Search for the cell housing the specified text and yield its [X, Y] center coordinate. 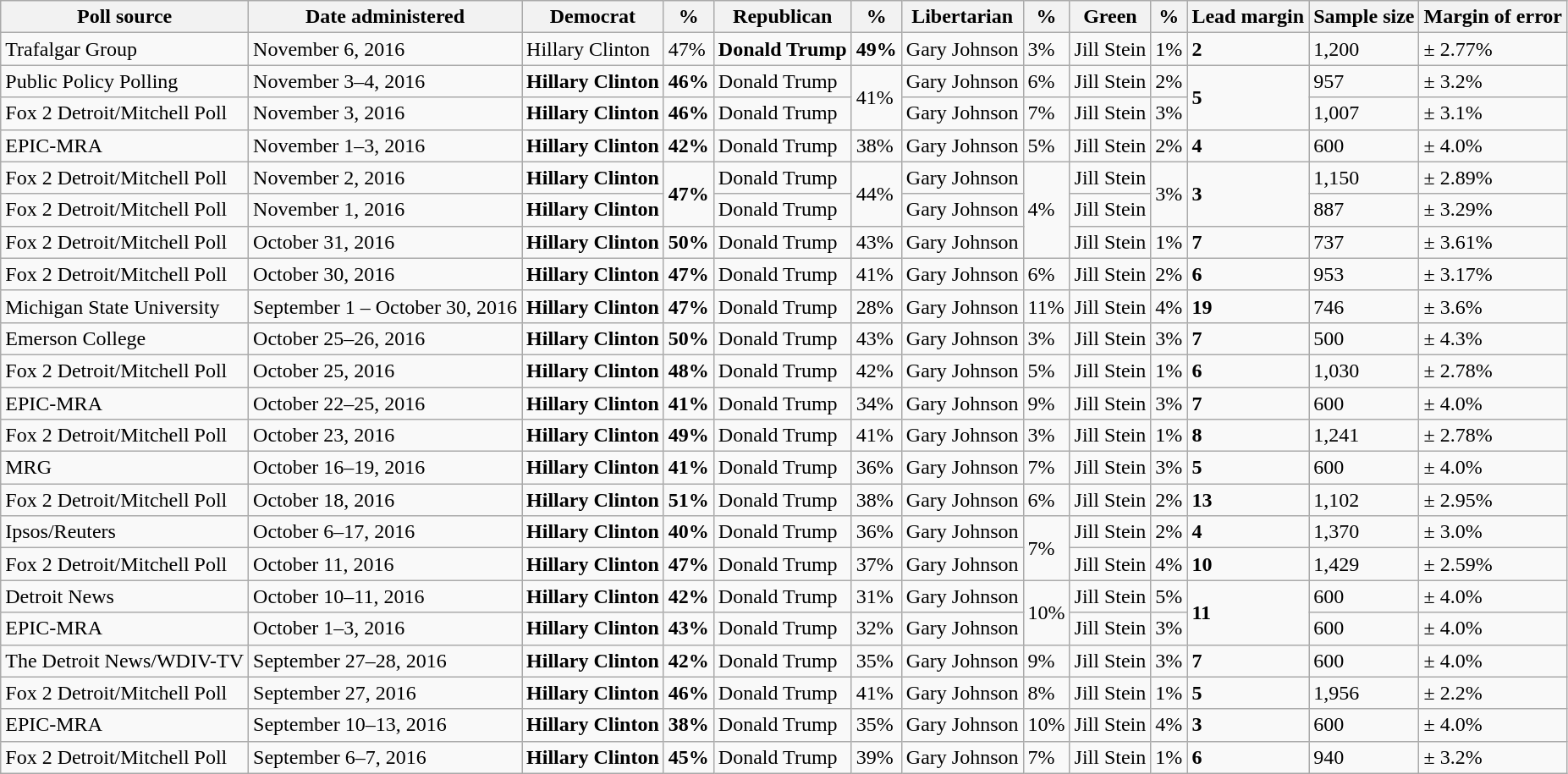
Emerson College [125, 338]
October 22–25, 2016 [386, 403]
887 [1364, 210]
Sample size [1364, 17]
2 [1248, 49]
Public Policy Polling [125, 81]
8% [1046, 693]
1,200 [1364, 49]
September 6–7, 2016 [386, 757]
Trafalgar Group [125, 49]
19 [1248, 306]
940 [1364, 757]
11% [1046, 306]
October 25, 2016 [386, 371]
8 [1248, 436]
November 2, 2016 [386, 178]
45% [689, 757]
MRG [125, 468]
1,102 [1364, 500]
± 3.17% [1493, 274]
November 3, 2016 [386, 113]
1,241 [1364, 436]
39% [877, 757]
28% [877, 306]
± 3.1% [1493, 113]
1,150 [1364, 178]
October 25–26, 2016 [386, 338]
September 27–28, 2016 [386, 661]
Lead margin [1248, 17]
October 31, 2016 [386, 242]
October 10–11, 2016 [386, 596]
13 [1248, 500]
957 [1364, 81]
500 [1364, 338]
Democrat [593, 17]
48% [689, 371]
October 11, 2016 [386, 564]
± 2.77% [1493, 49]
32% [877, 629]
Green [1110, 17]
1,429 [1364, 564]
November 3–4, 2016 [386, 81]
737 [1364, 242]
September 27, 2016 [386, 693]
1,956 [1364, 693]
November 1–3, 2016 [386, 145]
Detroit News [125, 596]
The Detroit News/WDIV-TV [125, 661]
Margin of error [1493, 17]
953 [1364, 274]
October 23, 2016 [386, 436]
1,030 [1364, 371]
31% [877, 596]
1,370 [1364, 532]
Republican [782, 17]
October 16–19, 2016 [386, 468]
November 6, 2016 [386, 49]
Ipsos/Reuters [125, 532]
October 18, 2016 [386, 500]
October 1–3, 2016 [386, 629]
Libertarian [962, 17]
November 1, 2016 [386, 210]
± 3.0% [1493, 532]
37% [877, 564]
± 3.6% [1493, 306]
September 1 – October 30, 2016 [386, 306]
± 3.61% [1493, 242]
34% [877, 403]
October 6–17, 2016 [386, 532]
± 3.29% [1493, 210]
Date administered [386, 17]
1,007 [1364, 113]
± 2.59% [1493, 564]
± 2.89% [1493, 178]
40% [689, 532]
11 [1248, 612]
± 2.2% [1493, 693]
Poll source [125, 17]
Michigan State University [125, 306]
± 4.3% [1493, 338]
October 30, 2016 [386, 274]
746 [1364, 306]
44% [877, 194]
± 2.95% [1493, 500]
10 [1248, 564]
51% [689, 500]
September 10–13, 2016 [386, 725]
